Find where the given text appears and provide that cell's center as [x, y] coordinate. 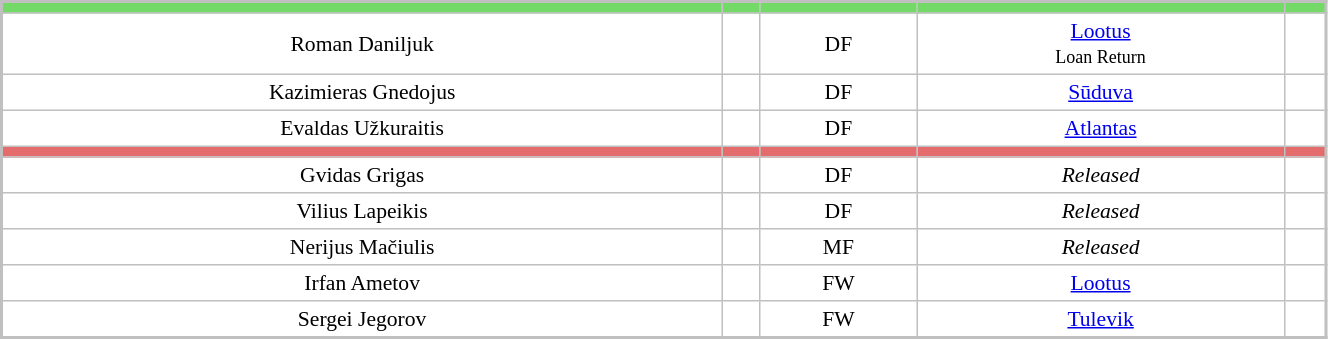
Nerijus Mačiulis [362, 247]
Roman Daniljuk [362, 44]
Vilius Lapeikis [362, 211]
LootusLoan Return [1101, 44]
Irfan Ametov [362, 283]
Evaldas Užkuraitis [362, 128]
Sūduva [1101, 92]
MF [838, 247]
Atlantas [1101, 128]
Kazimieras Gnedojus [362, 92]
Gvidas Grigas [362, 175]
Lootus [1101, 283]
Tulevik [1101, 320]
Sergei Jegorov [362, 320]
